Find where the given text appears and provide that cell's center as (x, y) coordinate. 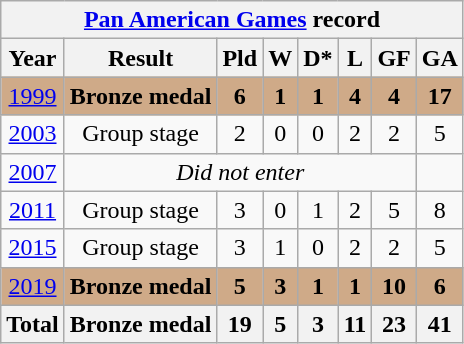
Result (140, 58)
L (355, 58)
2003 (33, 134)
11 (355, 324)
41 (440, 324)
W (280, 58)
Year (33, 58)
Pld (240, 58)
17 (440, 96)
8 (440, 210)
10 (394, 286)
2011 (33, 210)
1999 (33, 96)
2015 (33, 248)
2007 (33, 172)
19 (240, 324)
GF (394, 58)
Pan American Games record (232, 20)
23 (394, 324)
Did not enter (240, 172)
2019 (33, 286)
GA (440, 58)
D* (318, 58)
Total (33, 324)
